Provide the [X, Y] coordinate of the cell's center where the given text is located.  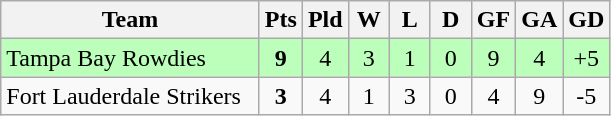
Fort Lauderdale Strikers [130, 96]
Tampa Bay Rowdies [130, 58]
GF [493, 20]
Pld [325, 20]
GA [540, 20]
W [368, 20]
GD [586, 20]
+5 [586, 58]
Pts [280, 20]
D [450, 20]
L [410, 20]
-5 [586, 96]
Team [130, 20]
